Extract the (X, Y) coordinate from the center of the cell holding the provided text.  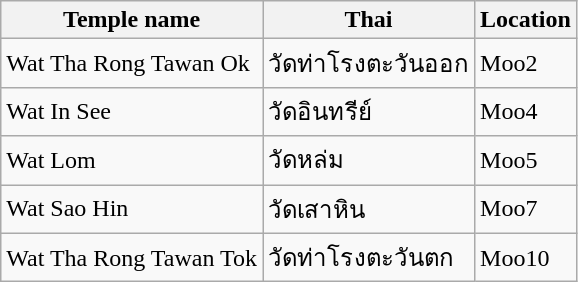
Wat Tha Rong Tawan Ok (132, 64)
วัดท่าโรงตะวันตก (368, 258)
Temple name (132, 20)
วัดท่าโรงตะวันออก (368, 64)
Wat Sao Hin (132, 208)
วัดอินทรีย์ (368, 112)
Wat Tha Rong Tawan Tok (132, 258)
วัดหล่ม (368, 160)
Wat In See (132, 112)
Thai (368, 20)
Moo10 (526, 258)
Moo4 (526, 112)
Moo2 (526, 64)
วัดเสาหิน (368, 208)
Wat Lom (132, 160)
Moo5 (526, 160)
Moo7 (526, 208)
Location (526, 20)
